Capture the cell that displays the provided text and extract its [x, y] central coordinate. 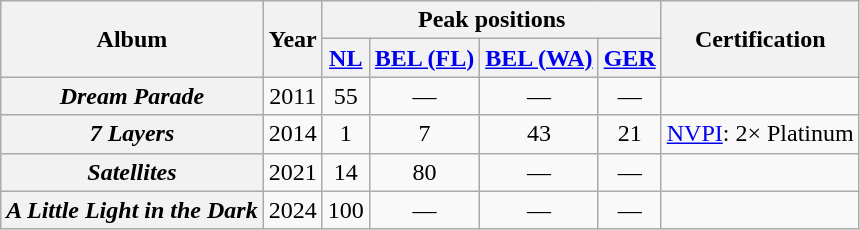
2014 [292, 134]
BEL (FL) [424, 58]
BEL (WA) [539, 58]
Year [292, 39]
Satellites [132, 172]
2024 [292, 210]
7 Layers [132, 134]
Peak positions [492, 20]
21 [630, 134]
43 [539, 134]
7 [424, 134]
2021 [292, 172]
1 [346, 134]
Album [132, 39]
55 [346, 96]
GER [630, 58]
A Little Light in the Dark [132, 210]
Certification [760, 39]
80 [424, 172]
NVPI: 2× Platinum [760, 134]
2011 [292, 96]
14 [346, 172]
100 [346, 210]
Dream Parade [132, 96]
NL [346, 58]
